From the cell containing the given text, extract its center point as (X, Y) coordinate. 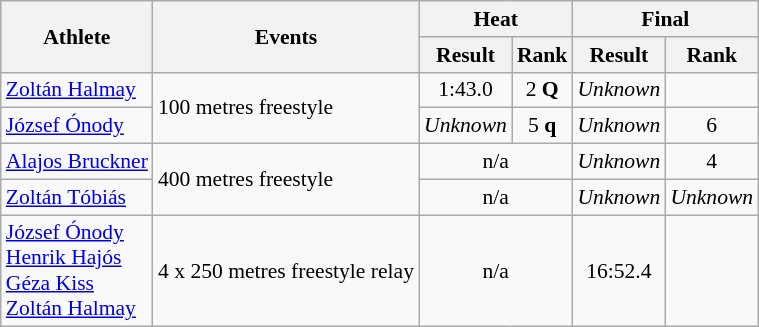
Zoltán Tóbiás (77, 197)
100 metres freestyle (286, 108)
2 Q (542, 90)
4 (712, 162)
Final (665, 19)
1:43.0 (466, 90)
Events (286, 36)
József Ónody (77, 126)
Athlete (77, 36)
József ÓnodyHenrik HajósGéza KissZoltán Halmay (77, 271)
400 metres freestyle (286, 180)
Heat (496, 19)
4 x 250 metres freestyle relay (286, 271)
16:52.4 (618, 271)
5 q (542, 126)
Alajos Bruckner (77, 162)
6 (712, 126)
Zoltán Halmay (77, 90)
